Return the (X, Y) coordinate for the center point of the cell that contains the specified text.  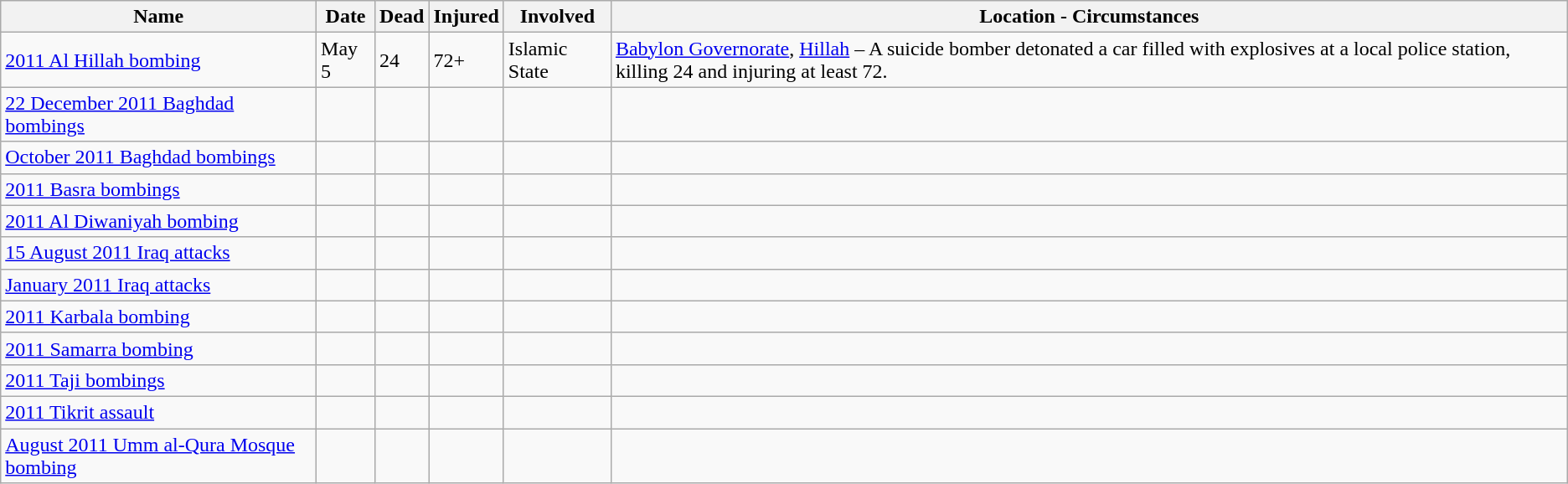
Dead (402, 17)
15 August 2011 Iraq attacks (159, 253)
October 2011 Baghdad bombings (159, 157)
2011 Al Hillah bombing (159, 60)
August 2011 Umm al-Qura Mosque bombing (159, 456)
January 2011 Iraq attacks (159, 285)
May 5 (346, 60)
Name (159, 17)
72+ (466, 60)
22 December 2011 Baghdad bombings (159, 114)
Injured (466, 17)
2011 Al Diwaniyah bombing (159, 221)
2011 Basra bombings (159, 189)
Islamic State (557, 60)
Involved (557, 17)
Location - Circumstances (1089, 17)
2011 Tikrit assault (159, 412)
2011 Karbala bombing (159, 317)
Babylon Governorate, Hillah – A suicide bomber detonated a car filled with explosives at a local police station, killing 24 and injuring at least 72. (1089, 60)
2011 Taji bombings (159, 380)
Date (346, 17)
24 (402, 60)
2011 Samarra bombing (159, 348)
